Return [X, Y] of the center of cell containing provided text 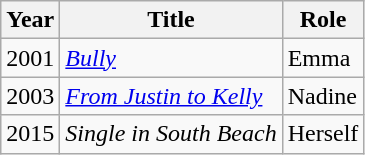
Bully [171, 58]
Role [323, 20]
2003 [30, 96]
2015 [30, 134]
Emma [323, 58]
Title [171, 20]
Nadine [323, 96]
From Justin to Kelly [171, 96]
Herself [323, 134]
Year [30, 20]
2001 [30, 58]
Single in South Beach [171, 134]
